Determine the (X, Y) coordinate at the center of the cell enclosing the given text.  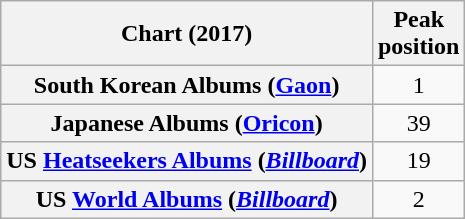
US World Albums (Billboard) (187, 199)
Japanese Albums (Oricon) (187, 123)
2 (418, 199)
1 (418, 85)
Chart (2017) (187, 34)
39 (418, 123)
South Korean Albums (Gaon) (187, 85)
US Heatseekers Albums (Billboard) (187, 161)
Peakposition (418, 34)
19 (418, 161)
